For the text-containing cell, return its midpoint in (x, y) coordinate format. 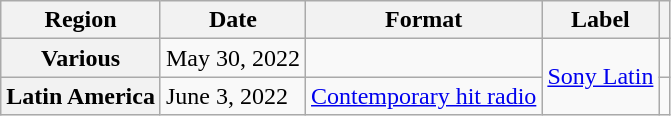
Contemporary hit radio (424, 96)
Sony Latin (600, 77)
Latin America (81, 96)
Label (600, 20)
Region (81, 20)
May 30, 2022 (232, 58)
Format (424, 20)
Various (81, 58)
June 3, 2022 (232, 96)
Date (232, 20)
